Find where the given text appears and provide that cell's center as [X, Y] coordinate. 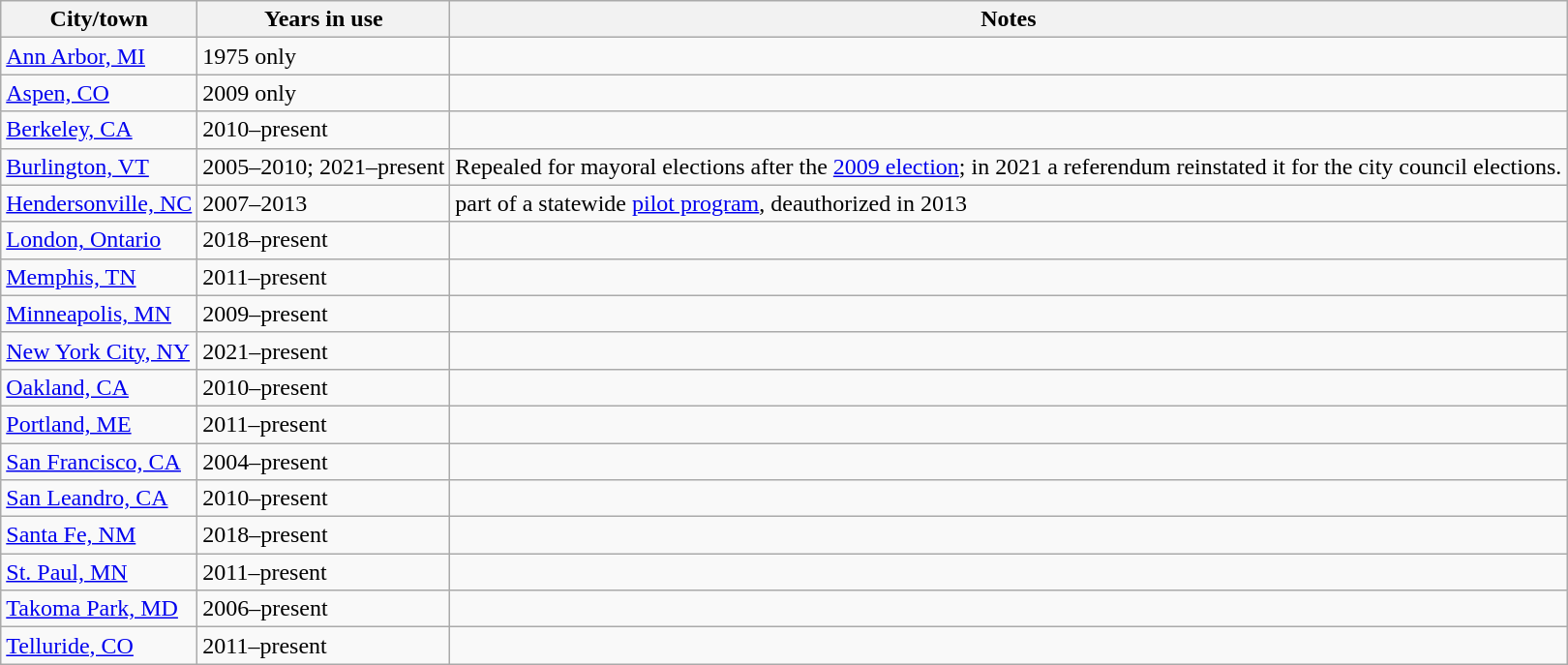
Portland, ME [99, 424]
New York City, NY [99, 350]
Years in use [323, 19]
2005–2010; 2021–present [323, 166]
Minneapolis, MN [99, 314]
2006–present [323, 609]
Memphis, TN [99, 277]
Takoma Park, MD [99, 609]
Burlington, VT [99, 166]
Ann Arbor, MI [99, 56]
San Leandro, CA [99, 499]
Aspen, CO [99, 93]
Berkeley, CA [99, 130]
2004–present [323, 462]
2021–present [323, 350]
Repealed for mayoral elections after the 2009 election; in 2021 a referendum reinstated it for the city council elections. [1009, 166]
London, Ontario [99, 240]
2009 only [323, 93]
Santa Fe, NM [99, 535]
2007–2013 [323, 203]
2009–present [323, 314]
St. Paul, MN [99, 572]
Notes [1009, 19]
Telluride, CO [99, 646]
part of a statewide pilot program, deauthorized in 2013 [1009, 203]
Hendersonville, NC [99, 203]
San Francisco, CA [99, 462]
1975 only [323, 56]
City/town [99, 19]
Oakland, CA [99, 387]
